Identify which cell holds the provided text, then report its (X, Y) central coordinate. 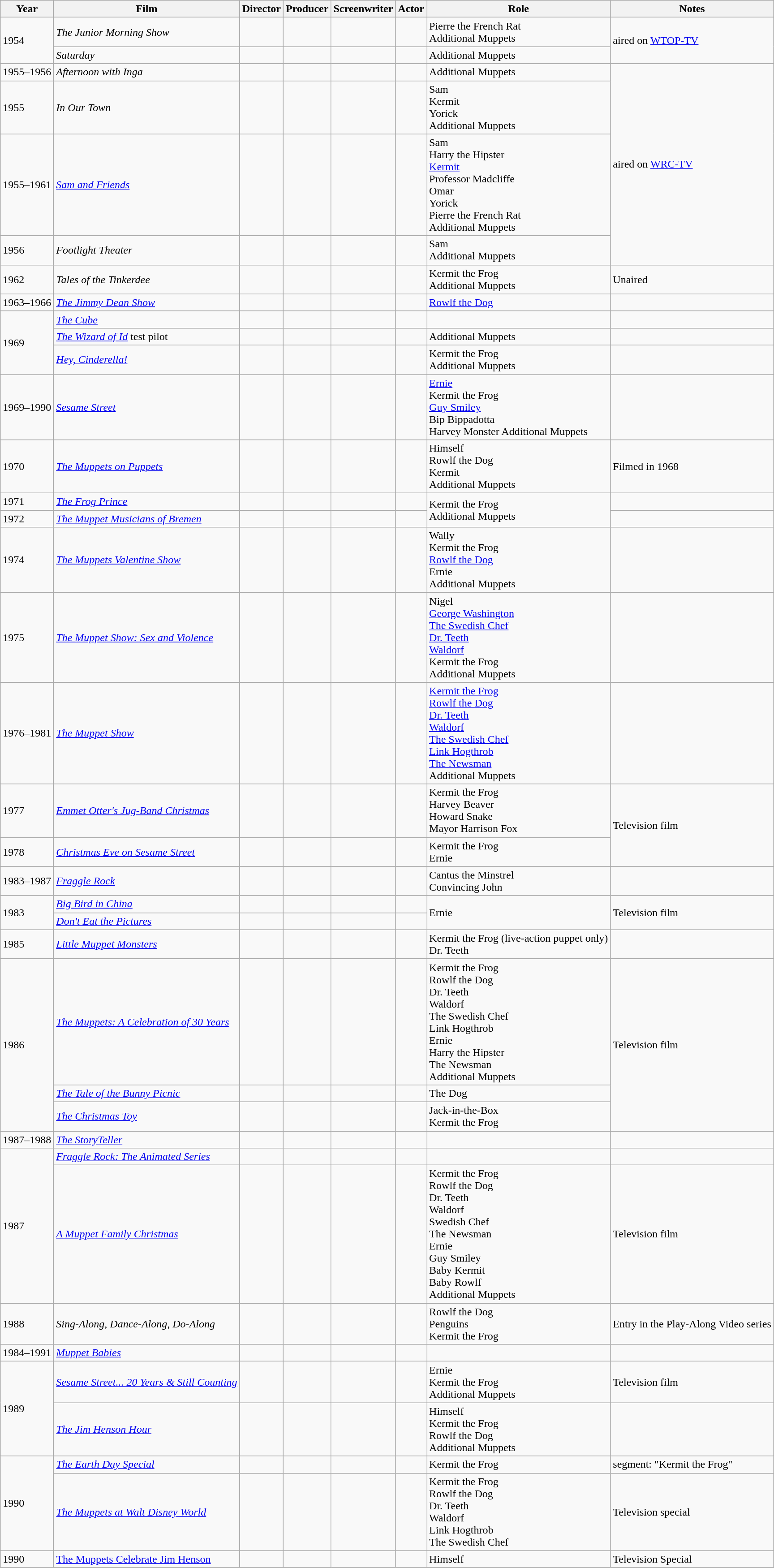
The Muppet Musicians of Bremen (147, 519)
Actor (411, 9)
1975 (27, 638)
The Tale of the Bunny Picnic (147, 1093)
The Jim Henson Hour (147, 1429)
Kermit the FrogRowlf the DogDr. TeethWaldorfLink HogthrobThe Swedish Chef (519, 1512)
Kermit the FrogRowlf the DogDr. TeethWaldorfSwedish ChefThe NewsmanErnieGuy SmileyBaby KermitBaby RowlfAdditional Muppets (519, 1234)
1986 (27, 1045)
The Muppet Show: Sex and Violence (147, 638)
Unaired (692, 280)
1984–1991 (27, 1353)
Rowlf the Dog (519, 302)
The Muppets: A Celebration of 30 Years (147, 1021)
Filmed in 1968 (692, 467)
Saturday (147, 55)
HimselfRowlf the DogKermitAdditional Muppets (519, 467)
1988 (27, 1324)
Don't Eat the Pictures (147, 921)
The StoryTeller (147, 1139)
Entry in the Play-Along Video series (692, 1324)
The Earth Day Special (147, 1465)
Notes (692, 9)
SamAdditional Muppets (519, 250)
Kermit the Frog (live-action puppet only)Dr. Teeth (519, 944)
Cantus the MinstrelConvincing John (519, 881)
Fraggle Rock (147, 881)
Sam and Friends (147, 185)
ErnieKermit the FrogGuy SmileyBip BippadottaHarvey Monster Additional Muppets (519, 407)
ErnieKermit the FrogAdditional Muppets (519, 1382)
1954 (27, 40)
Muppet Babies (147, 1353)
WallyKermit the FrogRowlf the DogErnieAdditional Muppets (519, 560)
The Muppets Valentine Show (147, 560)
1970 (27, 467)
NigelGeorge WashingtonThe Swedish ChefDr. TeethWaldorfKermit the FrogAdditional Muppets (519, 638)
Kermit the Frog (519, 1465)
1956 (27, 250)
Rowlf the DogPenguinsKermit the Frog (519, 1324)
The Jimmy Dean Show (147, 302)
Christmas Eve on Sesame Street (147, 852)
In Our Town (147, 108)
Sesame Street (147, 407)
Television Special (692, 1559)
aired on WRC-TV (692, 164)
Kermit the FrogRowlf the DogDr. TeethWaldorfThe Swedish ChefLink HogthrobErnieHarry the HipsterThe NewsmanAdditional Muppets (519, 1021)
Fraggle Rock: The Animated Series (147, 1157)
Year (27, 9)
Sing-Along, Dance-Along, Do-Along (147, 1324)
Film (147, 9)
Big Bird in China (147, 904)
Kermit the FrogRowlf the DogDr. TeethWaldorfThe Swedish ChefLink HogthrobThe NewsmanAdditional Muppets (519, 733)
Emmet Otter's Jug-Band Christmas (147, 811)
aired on WTOP-TV (692, 40)
1987–1988 (27, 1139)
Producer (307, 9)
1955–1956 (27, 72)
SamKermitYorickAdditional Muppets (519, 108)
Footlight Theater (147, 250)
1971 (27, 502)
HimselfKermit the FrogRowlf the DogAdditional Muppets (519, 1429)
The Muppet Show (147, 733)
Jack-in-the-BoxKermit the Frog (519, 1116)
1955–1961 (27, 185)
1987 (27, 1226)
Ernie (519, 913)
Afternoon with Inga (147, 72)
1955 (27, 108)
1969 (27, 342)
1985 (27, 944)
segment: "Kermit the Frog" (692, 1465)
SamHarry the HipsterKermitProfessor MadcliffeOmarYorickPierre the French RatAdditional Muppets (519, 185)
Hey, Cinderella! (147, 359)
The Dog (519, 1093)
Tales of the Tinkerdee (147, 280)
1969–1990 (27, 407)
The Muppets Celebrate Jim Henson (147, 1559)
1972 (27, 519)
The Muppets at Walt Disney World (147, 1512)
Screenwriter (363, 9)
Television special (692, 1512)
1989 (27, 1409)
1983–1987 (27, 881)
Kermit the FrogHarvey BeaverHoward SnakeMayor Harrison Fox (519, 811)
Kermit the FrogErnie (519, 852)
The Christmas Toy (147, 1116)
1977 (27, 811)
1963–1966 (27, 302)
A Muppet Family Christmas (147, 1234)
Himself (519, 1559)
Little Muppet Monsters (147, 944)
1976–1981 (27, 733)
1978 (27, 852)
1983 (27, 913)
Director (262, 9)
The Frog Prince (147, 502)
1962 (27, 280)
The Junior Morning Show (147, 32)
Sesame Street... 20 Years & Still Counting (147, 1382)
The Cube (147, 319)
The Muppets on Puppets (147, 467)
1974 (27, 560)
Role (519, 9)
The Wizard of Id test pilot (147, 336)
Pierre the French RatAdditional Muppets (519, 32)
